Search for the cell housing the specified text and yield its (x, y) center coordinate. 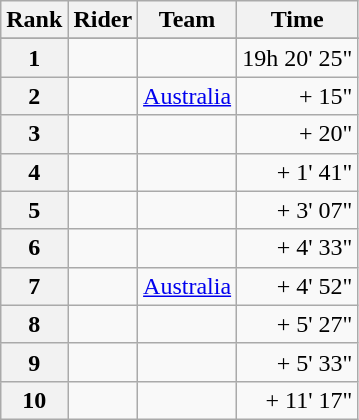
Rank (34, 20)
6 (34, 248)
2 (34, 96)
Rider (103, 20)
19h 20' 25" (298, 58)
1 (34, 58)
+ 5' 27" (298, 324)
7 (34, 286)
5 (34, 210)
+ 11' 17" (298, 400)
+ 3' 07" (298, 210)
10 (34, 400)
3 (34, 134)
4 (34, 172)
8 (34, 324)
9 (34, 362)
Time (298, 20)
+ 4' 33" (298, 248)
+ 4' 52" (298, 286)
+ 15" (298, 96)
Team (188, 20)
+ 20" (298, 134)
+ 1' 41" (298, 172)
+ 5' 33" (298, 362)
